Return [X, Y] of the center of cell containing provided text 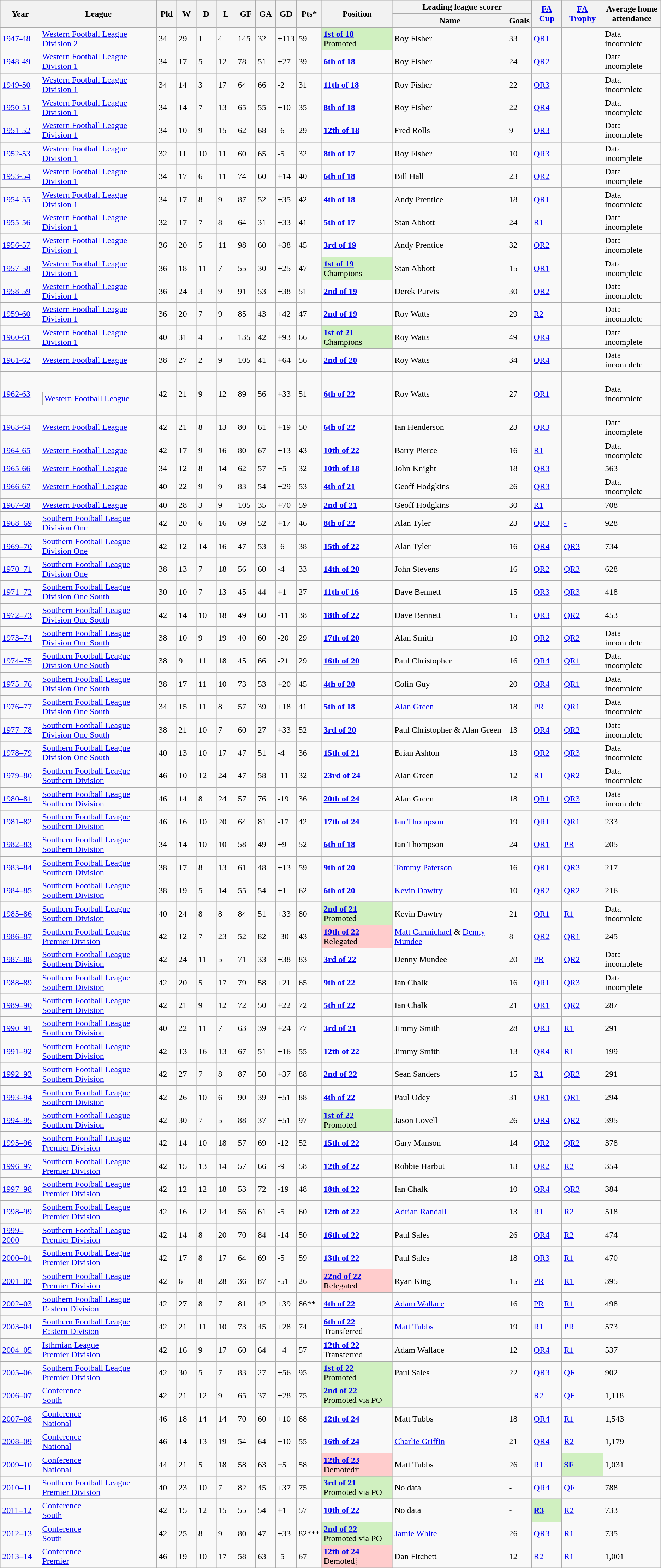
1962-63 [20, 394]
1st of 19 Champions [357, 268]
+20 [286, 684]
1st of 18Promoted [357, 39]
+18 [286, 707]
Ian Henderson [450, 427]
11th of 18 [357, 85]
1957-58 [20, 268]
12th of 18 [357, 131]
GD [286, 14]
+35 [286, 199]
735 [632, 1533]
Sean Sanders [450, 1074]
2004–05 [20, 1350]
733 [632, 1510]
2012–13 [20, 1533]
SF [582, 1465]
1994–95 [20, 1120]
16th of 20 [357, 661]
+9 [286, 845]
R3 [547, 1510]
14th of 20 [357, 569]
1964-65 [20, 450]
3rd of 19 [357, 245]
902 [632, 1373]
85 [246, 314]
Western Football League Division 2 [99, 39]
2013–14 [20, 1556]
1974–75 [20, 661]
+93 [286, 337]
3rd of 21 [357, 1028]
537 [632, 1350]
573 [632, 1327]
3rd of 22 [357, 959]
Paul Odey [450, 1097]
5th of 22 [357, 1005]
1953-54 [20, 176]
734 [632, 546]
1955-56 [20, 222]
77 [309, 1028]
Position [357, 14]
−4 [286, 1350]
Tommy Paterson [450, 867]
Leading league scorer [462, 7]
1966-67 [20, 487]
453 [632, 615]
19th of 22Relegated [357, 937]
928 [632, 523]
Barry Pierce [450, 450]
90 [246, 1097]
+25 [286, 268]
-20 [286, 638]
Jason Lovell [450, 1120]
518 [632, 1212]
1960-61 [20, 337]
25 [186, 1533]
1947-48 [20, 39]
1979–80 [20, 776]
1,118 [632, 1395]
216 [632, 891]
+42 [286, 314]
12th of 24Demoted‡ [357, 1556]
Matt Carmichael & Denny Mundee [450, 937]
294 [632, 1097]
Robbie Harbut [450, 1166]
Charlie Griffin [450, 1441]
1985–86 [20, 913]
1990–91 [20, 1028]
97 [309, 1120]
15th of 21 [357, 752]
1975–76 [20, 684]
628 [632, 569]
1949-50 [20, 85]
Pld [167, 14]
1951-52 [20, 131]
2003–04 [20, 1327]
W [186, 14]
Gary Manson [450, 1143]
+56 [286, 1373]
1983–84 [20, 867]
71 [246, 959]
+29 [286, 487]
1981–82 [20, 822]
1984–85 [20, 891]
4th of 18 [357, 199]
5th of 18 [357, 707]
10th of 18 [357, 469]
2nd of 22 [357, 1074]
League [99, 14]
1952-53 [20, 153]
1988–89 [20, 983]
16th of 22 [357, 1235]
1993–94 [20, 1097]
Adrian Randall [450, 1212]
199 [632, 1051]
+21 [286, 983]
-12 [286, 1143]
Name [450, 20]
1971–72 [20, 592]
GF [246, 14]
2nd of 20 [357, 360]
2009–10 [20, 1465]
23rd of 24 [357, 776]
GA [266, 14]
1986–87 [20, 937]
1968–69 [20, 523]
D [206, 14]
287 [632, 1005]
91 [246, 292]
82*** [309, 1533]
Brian Ashton [450, 752]
1973–74 [20, 638]
217 [632, 867]
12th of 22Transferred [357, 1350]
8th of 17 [357, 153]
1982–83 [20, 845]
16th of 24 [357, 1441]
3rd of 20 [357, 730]
2nd of 21 [357, 505]
L [226, 14]
1991–92 [20, 1051]
Denny Mundee [450, 959]
1999–2000 [20, 1235]
FA Cup [547, 14]
145 [246, 39]
205 [632, 845]
+27 [286, 61]
1989–90 [20, 1005]
418 [632, 592]
Paul Christopher [450, 661]
2nd of 21Promoted [357, 913]
+5 [286, 469]
1970–71 [20, 569]
1976–77 [20, 707]
-21 [286, 661]
2005–06 [20, 1373]
22nd of 22Relegated [357, 1281]
2010–11 [20, 1487]
1958-59 [20, 292]
17th of 24 [357, 822]
+19 [286, 427]
788 [632, 1487]
3rd of 21Promoted via PO [357, 1487]
1959-60 [20, 314]
+64 [286, 360]
1,543 [632, 1419]
FA Trophy [582, 14]
498 [632, 1304]
1,179 [632, 1441]
1961-62 [20, 360]
-51 [286, 1281]
20th of 24 [357, 798]
86** [309, 1304]
708 [632, 505]
79 [246, 983]
12th of 24 [357, 1419]
Average homeattendance [632, 14]
474 [632, 1235]
1977–78 [20, 730]
-2 [286, 85]
76 [266, 798]
384 [632, 1189]
John Knight [450, 469]
1st of 21 Champions [357, 337]
78 [246, 61]
-9 [286, 1166]
+113 [286, 39]
4th of 21 [357, 487]
5th of 17 [357, 222]
+17 [286, 523]
8th of 18 [357, 107]
2 [206, 360]
Alan Smith [450, 638]
2006–07 [20, 1395]
+14 [286, 176]
1,001 [632, 1556]
-17 [286, 822]
Ryan King [450, 1281]
2011–12 [20, 1510]
1950-51 [20, 107]
1972–73 [20, 615]
2001–02 [20, 1281]
1967-68 [20, 505]
Isthmian LeaguePremier Division [99, 1350]
245 [632, 937]
9th of 20 [357, 867]
354 [632, 1166]
1997–98 [20, 1189]
John Stevens [450, 569]
Pts* [309, 14]
12th of 23Demoted† [357, 1465]
−5 [286, 1465]
1969–70 [20, 546]
1980–81 [20, 798]
1995–96 [20, 1143]
1978–79 [20, 752]
4th of 20 [357, 684]
Derek Purvis [450, 292]
563 [632, 469]
+24 [286, 1028]
-30 [286, 937]
ConferencePremier [99, 1556]
98 [246, 245]
95 [309, 1373]
378 [632, 1143]
233 [632, 822]
Bill Hall [450, 176]
Paul Christopher & Alan Green [450, 730]
Dan Fitchett [450, 1556]
11th of 16 [357, 592]
6th of 20 [357, 891]
135 [246, 337]
1998–99 [20, 1212]
-14 [286, 1235]
9th of 22 [357, 983]
Jamie White [450, 1533]
1948-49 [20, 61]
13th of 22 [357, 1258]
1963-64 [20, 427]
−10 [286, 1441]
1996–97 [20, 1166]
8th of 22 [357, 523]
Colin Guy [450, 684]
2008–09 [20, 1441]
2002–03 [20, 1304]
+16 [286, 1051]
1 [206, 39]
2007–08 [20, 1419]
89 [246, 394]
1,031 [632, 1465]
1987–88 [20, 959]
470 [632, 1258]
2000–01 [20, 1258]
+70 [286, 505]
1956-57 [20, 245]
1965-66 [20, 469]
Year [20, 14]
1992–93 [20, 1074]
+22 [286, 1005]
17th of 20 [357, 638]
+39 [286, 1304]
6th of 22Transferred [357, 1327]
1954-55 [20, 199]
Fred Rolls [450, 131]
Goals [519, 20]
